Extract the [x, y] coordinate from the center of the cell holding the provided text.  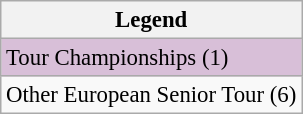
Tour Championships (1) [152, 58]
Other European Senior Tour (6) [152, 95]
Legend [152, 20]
